Return the [x, y] coordinate for the center point of the cell that contains the specified text.  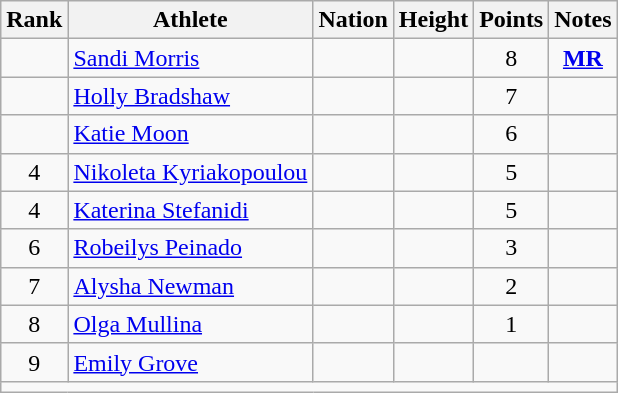
Alysha Newman [190, 286]
Nikoleta Kyriakopoulou [190, 172]
Points [512, 20]
MR [583, 58]
Olga Mullina [190, 324]
Height [433, 20]
Notes [583, 20]
Athlete [190, 20]
Robeilys Peinado [190, 248]
Holly Bradshaw [190, 96]
Sandi Morris [190, 58]
Emily Grove [190, 362]
Katerina Stefanidi [190, 210]
3 [512, 248]
2 [512, 286]
Katie Moon [190, 134]
9 [34, 362]
1 [512, 324]
Rank [34, 20]
Nation [353, 20]
